Output the [X, Y] coordinate of the center of the cell containing the given text.  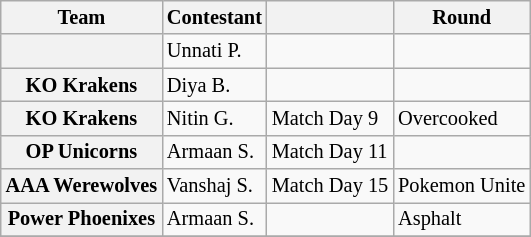
OP Unicorns [82, 152]
Asphalt [462, 219]
Overcooked [462, 118]
Round [462, 17]
Match Day 11 [330, 152]
Vanshaj S. [214, 186]
Pokemon Unite [462, 186]
Nitin G. [214, 118]
Power Phoenixes [82, 219]
Match Day 9 [330, 118]
Match Day 15 [330, 186]
AAA Werewolves [82, 186]
Contestant [214, 17]
Team [82, 17]
Diya B. [214, 85]
Unnati P. [214, 51]
